For the text-containing cell, return its midpoint in [x, y] coordinate format. 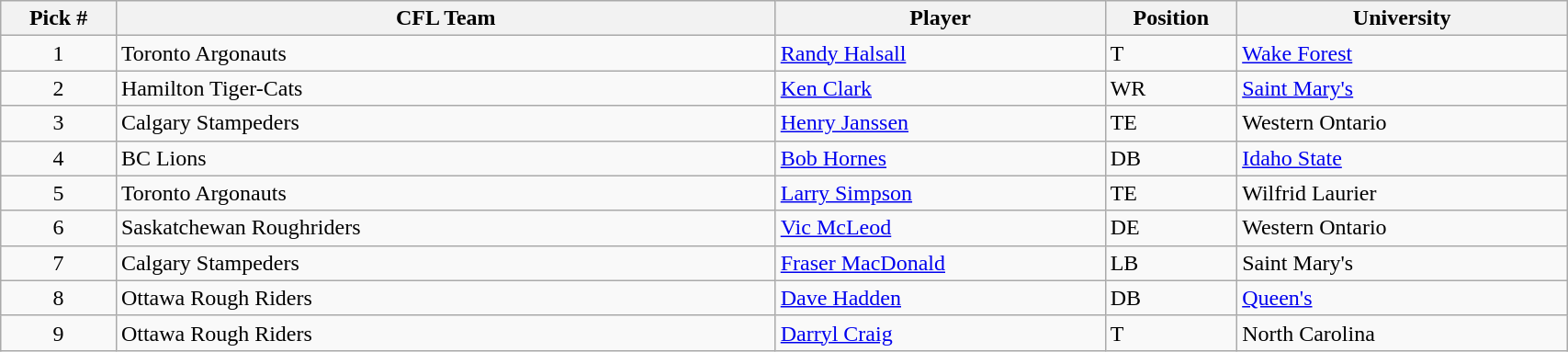
DE [1171, 228]
3 [59, 123]
North Carolina [1402, 333]
2 [59, 88]
Player [941, 18]
LB [1171, 263]
Position [1171, 18]
6 [59, 228]
Hamilton Tiger-Cats [446, 88]
1 [59, 53]
Randy Halsall [941, 53]
Dave Hadden [941, 298]
BC Lions [446, 158]
Vic McLeod [941, 228]
Saskatchewan Roughriders [446, 228]
Bob Hornes [941, 158]
8 [59, 298]
Ken Clark [941, 88]
Pick # [59, 18]
Queen's [1402, 298]
Larry Simpson [941, 193]
7 [59, 263]
Darryl Craig [941, 333]
5 [59, 193]
CFL Team [446, 18]
Wake Forest [1402, 53]
Wilfrid Laurier [1402, 193]
9 [59, 333]
University [1402, 18]
WR [1171, 88]
Fraser MacDonald [941, 263]
Henry Janssen [941, 123]
Idaho State [1402, 158]
4 [59, 158]
